Pinpoint the cell where the given text exists, returning its [x, y] midpoint coordinate. 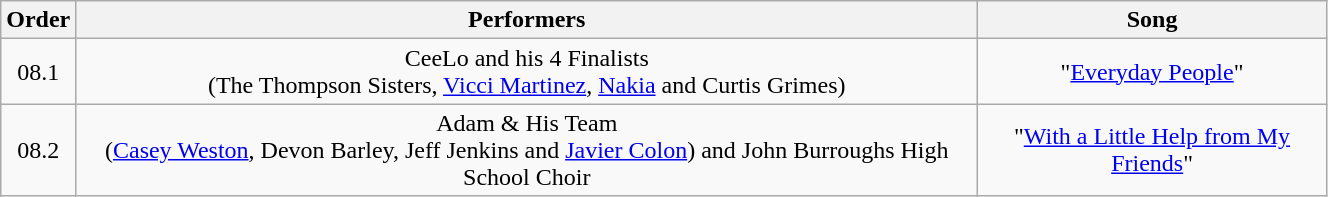
08.2 [38, 150]
Order [38, 20]
"Everyday People" [1152, 72]
"With a Little Help from My Friends" [1152, 150]
CeeLo and his 4 Finalists(The Thompson Sisters, Vicci Martinez, Nakia and Curtis Grimes) [527, 72]
Performers [527, 20]
Adam & His Team(Casey Weston, Devon Barley, Jeff Jenkins and Javier Colon) and John Burroughs High School Choir [527, 150]
08.1 [38, 72]
Song [1152, 20]
